Find where the given text appears and provide that cell's center as (x, y) coordinate. 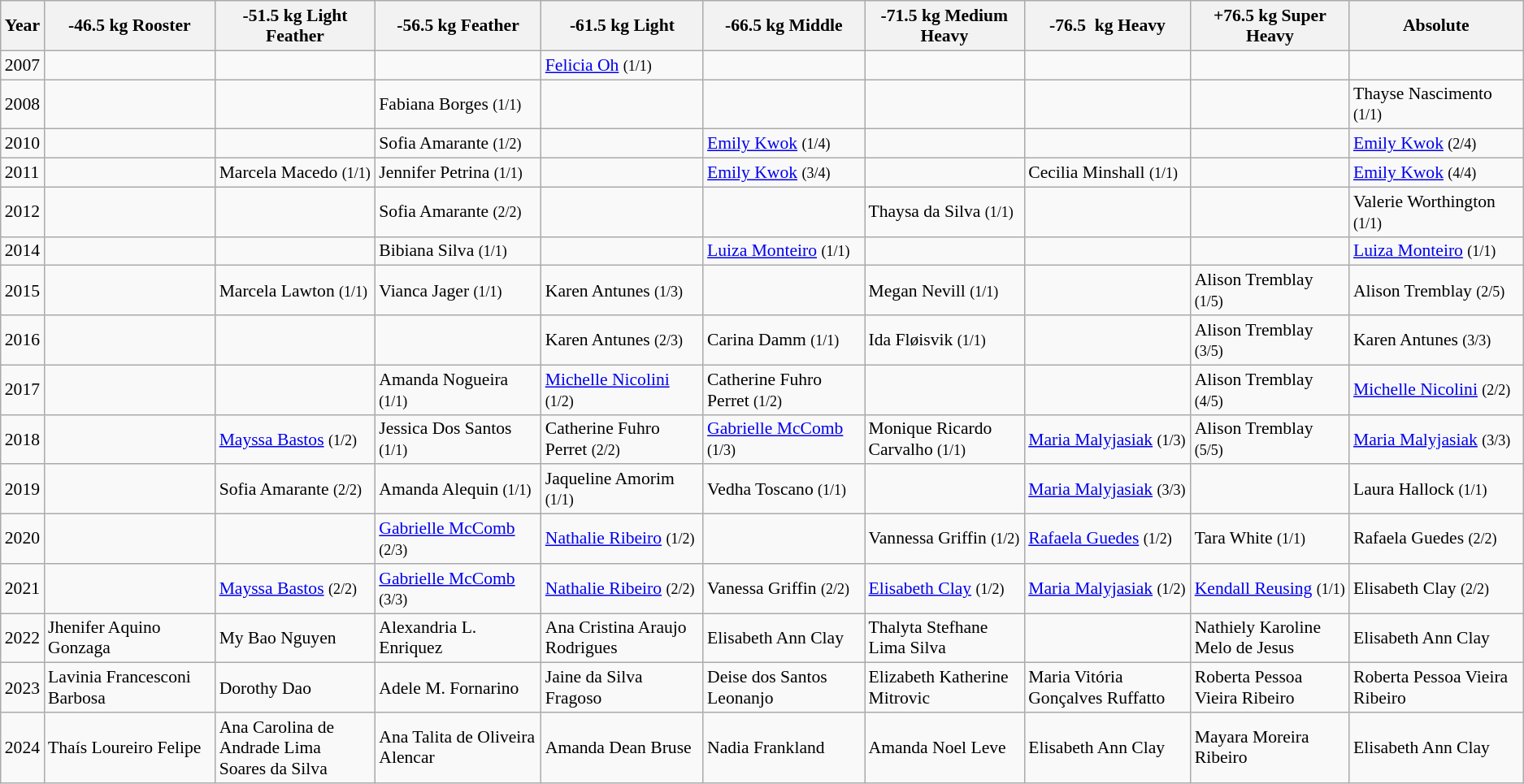
Adele M. Fornarino (458, 687)
Karen Antunes (3/3) (1436, 340)
2014 (23, 251)
Jennifer Petrina (1/1) (458, 173)
Alison Tremblay (3/5) (1270, 340)
Kendall Reusing (1/1) (1270, 588)
Sofia Amarante (1/2) (458, 144)
Megan Nevill (1/1) (944, 291)
Maria Malyjasiak (1/2) (1107, 588)
Amanda Dean Bruse (623, 747)
Elizabeth Katherine Mitrovic (944, 687)
2007 (23, 65)
Alison Tremblay (1/5) (1270, 291)
Nadia Frankland (784, 747)
2022 (23, 639)
2012 (23, 211)
Lavinia Francesconi Barbosa (130, 687)
Tara White (1/1) (1270, 539)
Vannessa Griffin (1/2) (944, 539)
Marcela Macedo (1/1) (296, 173)
Thaysa da Silva (1/1) (944, 211)
Emily Kwok (2/4) (1436, 144)
Gabrielle McComb (3/3) (458, 588)
Year (23, 26)
Alison Tremblay (2/5) (1436, 291)
Rafaela Guedes (1/2) (1107, 539)
-71.5 kg Medium Heavy (944, 26)
Ana Carolina de Andrade Lima Soares da Silva (296, 747)
Michelle Nicolini (1/2) (623, 390)
2015 (23, 291)
Gabrielle McComb (1/3) (784, 439)
Catherine Fuhro Perret (2/2) (623, 439)
Amanda Alequin (1/1) (458, 489)
Laura Hallock (1/1) (1436, 489)
Bibiana Silva (1/1) (458, 251)
Catherine Fuhro Perret (1/2) (784, 390)
Karen Antunes (1/3) (623, 291)
Karen Antunes (2/3) (623, 340)
Alison Tremblay (5/5) (1270, 439)
Deise dos Santos Leonanjo (784, 687)
Carina Damm (1/1) (784, 340)
-46.5 kg Rooster (130, 26)
2023 (23, 687)
My Bao Nguyen (296, 639)
-61.5 kg Light (623, 26)
2021 (23, 588)
2008 (23, 104)
Rafaela Guedes (2/2) (1436, 539)
Ana Talita de Oliveira Alencar (458, 747)
2010 (23, 144)
2019 (23, 489)
Marcela Lawton (1/1) (296, 291)
2024 (23, 747)
Fabiana Borges (1/1) (458, 104)
+76.5 kg Super Heavy (1270, 26)
2016 (23, 340)
2011 (23, 173)
-66.5 kg Middle (784, 26)
Valerie Worthington (1/1) (1436, 211)
Ida Fløisvik (1/1) (944, 340)
Nathalie Ribeiro (1/2) (623, 539)
Mayssa Bastos (2/2) (296, 588)
Nathiely Karoline Melo de Jesus (1270, 639)
Mayssa Bastos (1/2) (296, 439)
Amanda Nogueira (1/1) (458, 390)
Emily Kwok (1/4) (784, 144)
Monique Ricardo Carvalho (1/1) (944, 439)
-56.5 kg Feather (458, 26)
Elisabeth Clay (1/2) (944, 588)
Vanessa Griffin (2/2) (784, 588)
Thayse Nascimento (1/1) (1436, 104)
-76.5 kg Heavy (1107, 26)
Jhenifer Aquino Gonzaga (130, 639)
2020 (23, 539)
Maria Malyjasiak (1/3) (1107, 439)
-51.5 kg Light Feather (296, 26)
2017 (23, 390)
Thaís Loureiro Felipe (130, 747)
Felicia Oh (1/1) (623, 65)
Jessica Dos Santos (1/1) (458, 439)
Thalyta Stefhane Lima Silva (944, 639)
Mayara Moreira Ribeiro (1270, 747)
Michelle Nicolini (2/2) (1436, 390)
Dorothy Dao (296, 687)
Jaine da Silva Fragoso (623, 687)
Jaqueline Amorim (1/1) (623, 489)
Emily Kwok (4/4) (1436, 173)
Ana Cristina Araujo Rodrigues (623, 639)
Vedha Toscano (1/1) (784, 489)
Gabrielle McComb (2/3) (458, 539)
Cecilia Minshall (1/1) (1107, 173)
Alexandria L. Enriquez (458, 639)
Alison Tremblay (4/5) (1270, 390)
Nathalie Ribeiro (2/2) (623, 588)
Emily Kwok (3/4) (784, 173)
Amanda Noel Leve (944, 747)
Absolute (1436, 26)
2018 (23, 439)
Elisabeth Clay (2/2) (1436, 588)
Vianca Jager (1/1) (458, 291)
Maria Vitória Gonçalves Ruffatto (1107, 687)
